Extract the (X, Y) coordinate from the center of the cell holding the provided text.  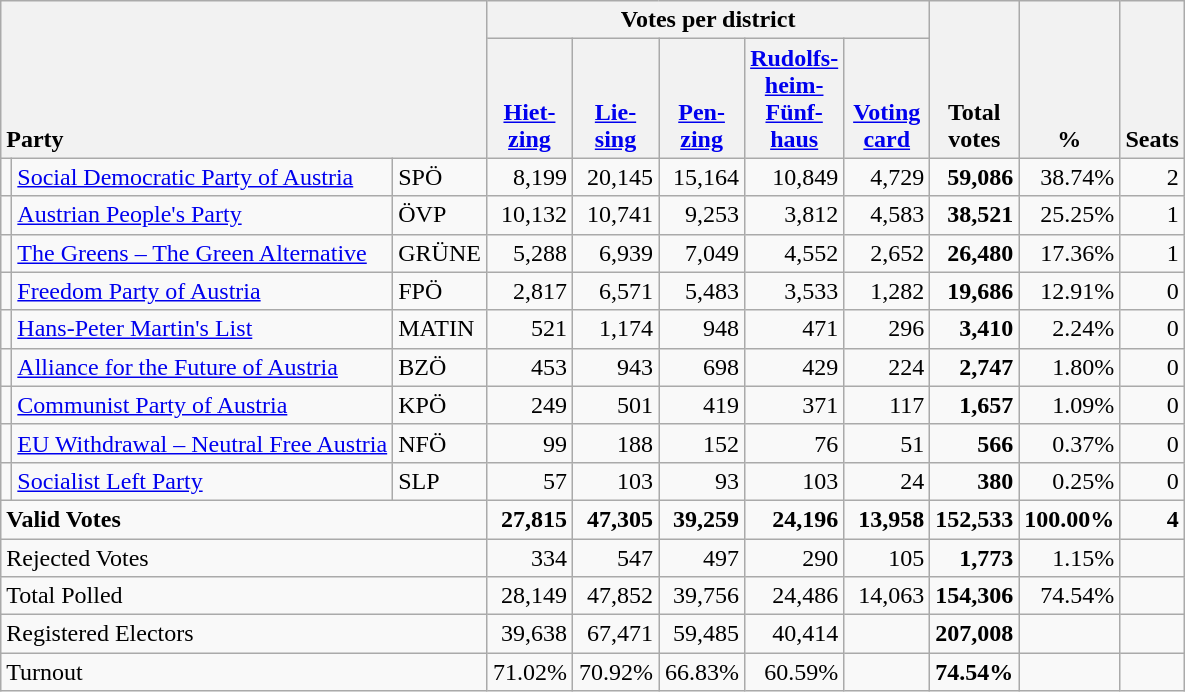
Alliance for the Future of Austria (202, 367)
1.80% (1070, 367)
188 (615, 443)
Austrian People's Party (202, 215)
3,533 (794, 291)
1,657 (974, 405)
MATIN (440, 329)
24,196 (794, 519)
497 (702, 557)
59,485 (702, 634)
47,852 (615, 596)
27,815 (529, 519)
The Greens – The Green Alternative (202, 253)
66.83% (702, 672)
39,259 (702, 519)
Freedom Party of Austria (202, 291)
KPÖ (440, 405)
10,132 (529, 215)
EU Withdrawal – Neutral Free Austria (202, 443)
4,552 (794, 253)
38.74% (1070, 177)
Communist Party of Austria (202, 405)
39,756 (702, 596)
Valid Votes (244, 519)
948 (702, 329)
6,939 (615, 253)
1,282 (887, 291)
207,008 (974, 634)
3,410 (974, 329)
99 (529, 443)
39,638 (529, 634)
Hans-Peter Martin's List (202, 329)
76 (794, 443)
Lie-sing (615, 98)
15,164 (702, 177)
8,199 (529, 177)
19,686 (974, 291)
4 (1152, 519)
152,533 (974, 519)
9,253 (702, 215)
371 (794, 405)
105 (887, 557)
Party (244, 80)
20,145 (615, 177)
10,741 (615, 215)
521 (529, 329)
224 (887, 367)
Totalvotes (974, 80)
GRÜNE (440, 253)
% (1070, 80)
60.59% (794, 672)
5,288 (529, 253)
419 (702, 405)
1,174 (615, 329)
24,486 (794, 596)
70.92% (615, 672)
334 (529, 557)
FPÖ (440, 291)
Hiet-zing (529, 98)
Votingcard (887, 98)
40,414 (794, 634)
7,049 (702, 253)
13,958 (887, 519)
SPÖ (440, 177)
566 (974, 443)
4,729 (887, 177)
0.37% (1070, 443)
943 (615, 367)
Rejected Votes (244, 557)
1.09% (1070, 405)
501 (615, 405)
14,063 (887, 596)
154,306 (974, 596)
28,149 (529, 596)
26,480 (974, 253)
2.24% (1070, 329)
117 (887, 405)
471 (794, 329)
Pen-zing (702, 98)
25.25% (1070, 215)
429 (794, 367)
Turnout (244, 672)
100.00% (1070, 519)
1.15% (1070, 557)
24 (887, 481)
453 (529, 367)
47,305 (615, 519)
12.91% (1070, 291)
2,652 (887, 253)
3,812 (794, 215)
152 (702, 443)
Registered Electors (244, 634)
Social Democratic Party of Austria (202, 177)
17.36% (1070, 253)
2,747 (974, 367)
Votes per district (708, 20)
296 (887, 329)
10,849 (794, 177)
5,483 (702, 291)
2,817 (529, 291)
38,521 (974, 215)
Seats (1152, 80)
698 (702, 367)
Total Polled (244, 596)
6,571 (615, 291)
380 (974, 481)
BZÖ (440, 367)
59,086 (974, 177)
57 (529, 481)
93 (702, 481)
ÖVP (440, 215)
1,773 (974, 557)
290 (794, 557)
Socialist Left Party (202, 481)
SLP (440, 481)
249 (529, 405)
547 (615, 557)
Rudolfs-heim-Fünf-haus (794, 98)
0.25% (1070, 481)
71.02% (529, 672)
51 (887, 443)
NFÖ (440, 443)
4,583 (887, 215)
2 (1152, 177)
67,471 (615, 634)
